Output the (X, Y) coordinate of the center of the cell containing the given text.  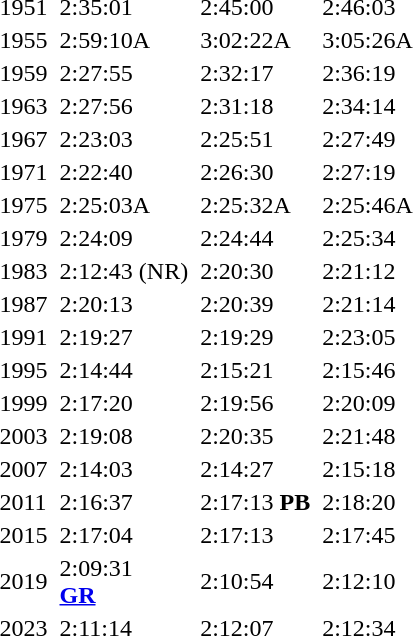
2:14:03 (124, 469)
2:19:27 (124, 337)
2:19:56 (256, 403)
2:24:44 (256, 238)
2:12:43 (NR) (124, 271)
2:20:39 (256, 304)
2:17:13 PB (256, 502)
2:20:35 (256, 436)
2:20:13 (124, 304)
2:14:44 (124, 370)
2:17:20 (124, 403)
2:10:54 (256, 582)
2:31:18 (256, 106)
2:27:56 (124, 106)
2:09:31GR (124, 582)
2:14:27 (256, 469)
2:17:13 (256, 535)
2:15:21 (256, 370)
2:25:32A (256, 205)
2:24:09 (124, 238)
2:26:30 (256, 172)
2:19:29 (256, 337)
2:20:30 (256, 271)
2:16:37 (124, 502)
2:23:03 (124, 139)
3:02:22A (256, 40)
2:25:51 (256, 139)
2:27:55 (124, 73)
2:32:17 (256, 73)
2:19:08 (124, 436)
2:59:10A (124, 40)
2:22:40 (124, 172)
2:25:03A (124, 205)
2:17:04 (124, 535)
